Output the [x, y] coordinate of the center of the cell containing the given text.  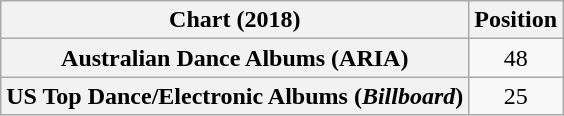
Position [516, 20]
Chart (2018) [235, 20]
25 [516, 96]
Australian Dance Albums (ARIA) [235, 58]
US Top Dance/Electronic Albums (Billboard) [235, 96]
48 [516, 58]
